Capture the cell that displays the provided text and extract its [X, Y] central coordinate. 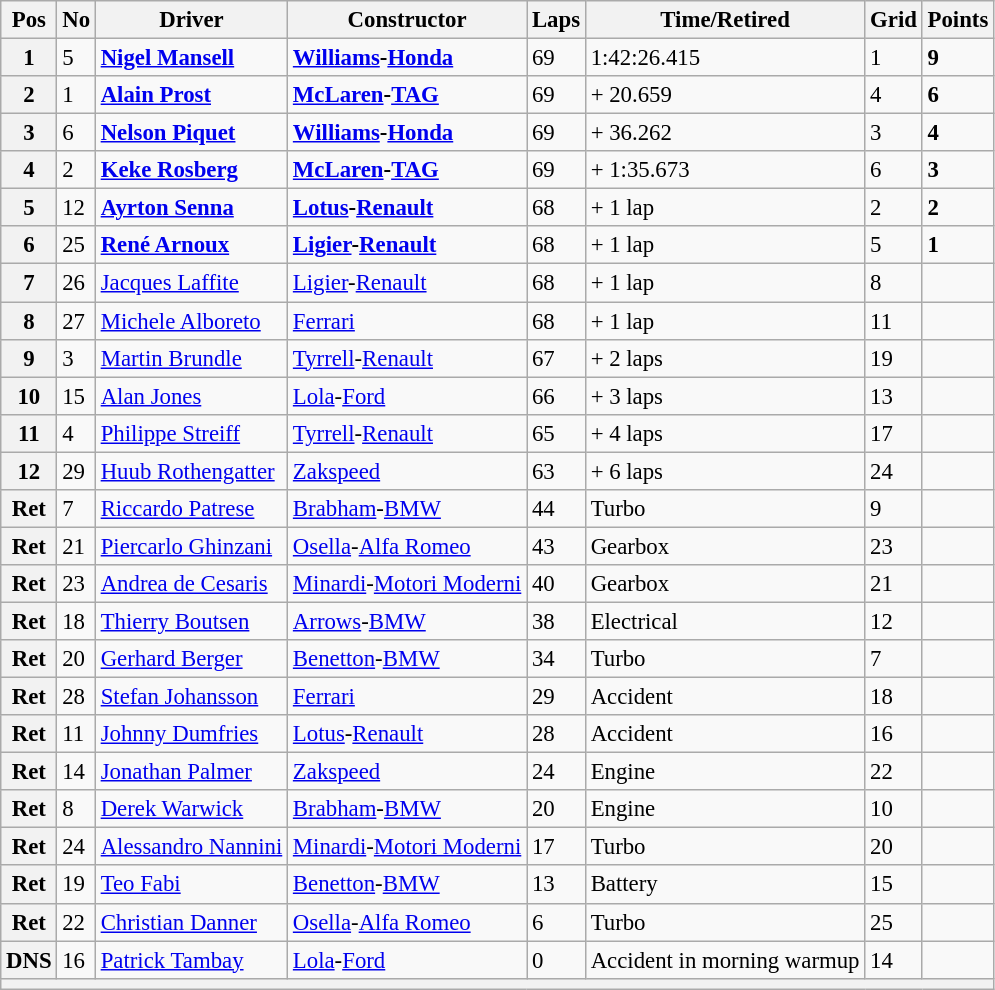
65 [556, 433]
Electrical [724, 621]
Huub Rothengatter [191, 471]
Constructor [408, 20]
+ 3 laps [724, 396]
0 [556, 960]
Philippe Streiff [191, 433]
Michele Alboreto [191, 321]
+ 1:35.673 [724, 170]
66 [556, 396]
Points [958, 20]
27 [76, 321]
Piercarlo Ghinzani [191, 546]
Alessandro Nannini [191, 847]
DNS [29, 960]
Driver [191, 20]
No [76, 20]
Alan Jones [191, 396]
Christian Danner [191, 922]
Thierry Boutsen [191, 621]
Keke Rosberg [191, 170]
Patrick Tambay [191, 960]
Martin Brundle [191, 358]
Battery [724, 885]
René Arnoux [191, 245]
Derek Warwick [191, 809]
34 [556, 659]
Jacques Laffite [191, 283]
Gerhard Berger [191, 659]
Grid [894, 20]
Andrea de Cesaris [191, 584]
40 [556, 584]
+ 6 laps [724, 471]
Ayrton Senna [191, 208]
26 [76, 283]
Teo Fabi [191, 885]
Accident in morning warmup [724, 960]
+ 4 laps [724, 433]
Stefan Johansson [191, 697]
+ 20.659 [724, 95]
Arrows-BMW [408, 621]
Jonathan Palmer [191, 772]
Riccardo Patrese [191, 509]
Time/Retired [724, 20]
Johnny Dumfries [191, 734]
Nelson Piquet [191, 133]
63 [556, 471]
+ 2 laps [724, 358]
Pos [29, 20]
67 [556, 358]
Alain Prost [191, 95]
1:42:26.415 [724, 58]
Laps [556, 20]
38 [556, 621]
Nigel Mansell [191, 58]
+ 36.262 [724, 133]
43 [556, 546]
44 [556, 509]
